Return [X, Y] of the center of cell containing provided text 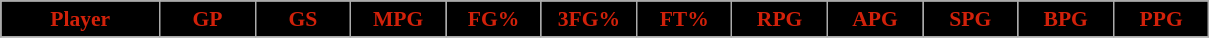
BPG [1066, 19]
APG [874, 19]
Player [80, 19]
3FG% [588, 19]
MPG [398, 19]
GS [302, 19]
FT% [684, 19]
FG% [494, 19]
GP [208, 19]
RPG [780, 19]
SPG [970, 19]
PPG [1161, 19]
